Provide the [x, y] coordinate of the cell's center where the given text is located.  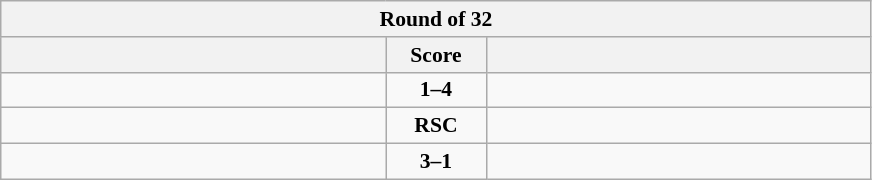
Round of 32 [436, 19]
1–4 [436, 90]
Score [436, 55]
RSC [436, 126]
3–1 [436, 162]
